Search for the cell housing the specified text and yield its (x, y) center coordinate. 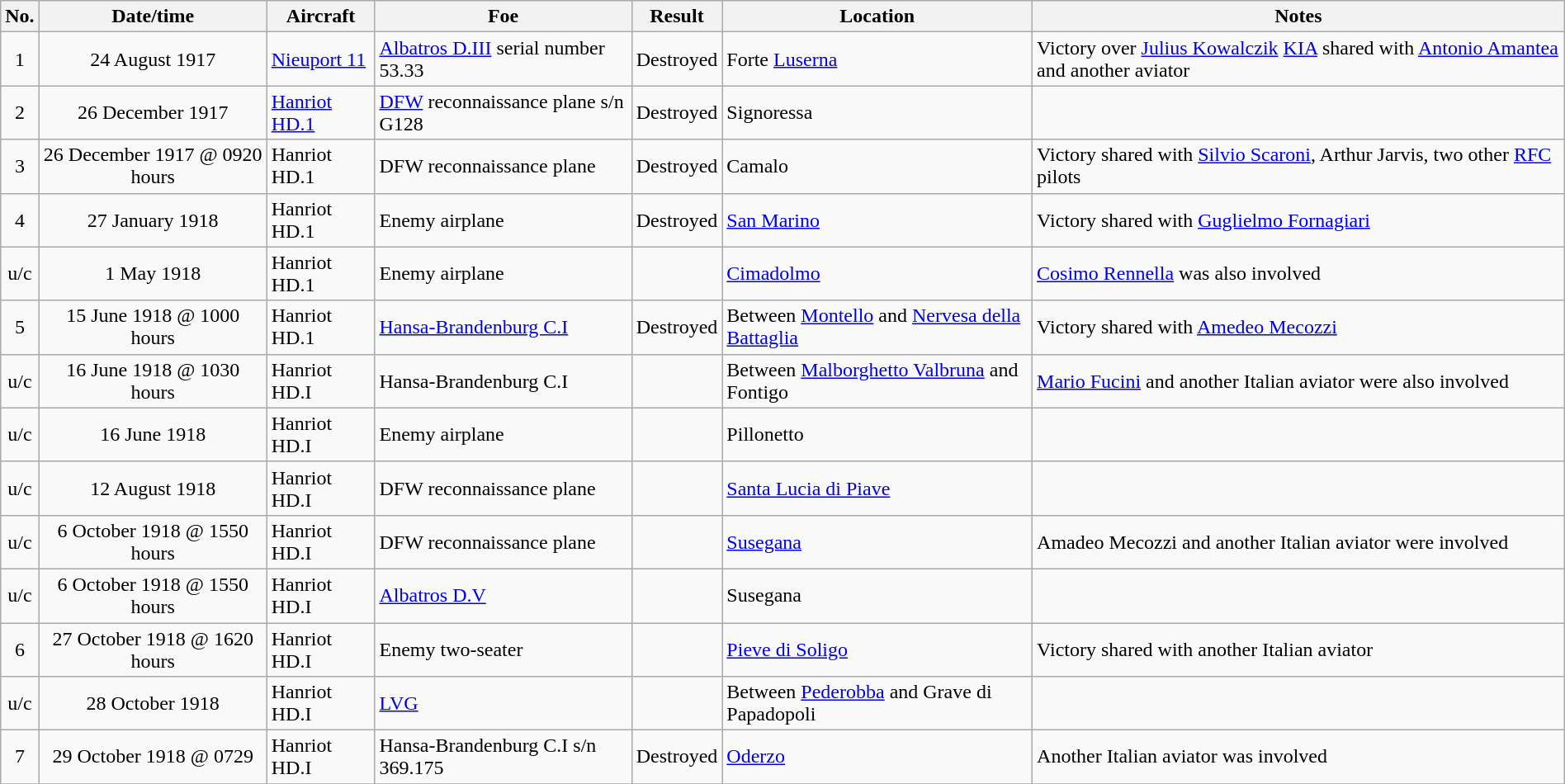
No. (20, 17)
Another Italian aviator was involved (1299, 758)
Aircraft (320, 17)
7 (20, 758)
29 October 1918 @ 0729 (153, 758)
12 August 1918 (153, 489)
5 (20, 327)
Between Malborghetto Valbruna and Fontigo (877, 381)
Oderzo (877, 758)
Between Montello and Nervesa della Battaglia (877, 327)
28 October 1918 (153, 703)
Enemy two-seater (504, 649)
24 August 1917 (153, 59)
Date/time (153, 17)
26 December 1917 (153, 112)
Victory shared with Silvio Scaroni, Arthur Jarvis, two other RFC pilots (1299, 167)
Victory shared with Amedeo Mecozzi (1299, 327)
DFW reconnaissance plane s/n G128 (504, 112)
Hansa-Brandenburg C.I s/n 369.175 (504, 758)
Camalo (877, 167)
Albatros D.III serial number 53.33 (504, 59)
15 June 1918 @ 1000 hours (153, 327)
Victory over Julius Kowalczik KIA shared with Antonio Amantea and another aviator (1299, 59)
LVG (504, 703)
27 January 1918 (153, 220)
Signoressa (877, 112)
3 (20, 167)
Victory shared with Guglielmo Fornagiari (1299, 220)
Santa Lucia di Piave (877, 489)
4 (20, 220)
1 May 1918 (153, 274)
San Marino (877, 220)
Forte Luserna (877, 59)
Victory shared with another Italian aviator (1299, 649)
1 (20, 59)
Notes (1299, 17)
Location (877, 17)
Cimadolmo (877, 274)
16 June 1918 @ 1030 hours (153, 381)
Nieuport 11 (320, 59)
26 December 1917 @ 0920 hours (153, 167)
Result (677, 17)
2 (20, 112)
Mario Fucini and another Italian aviator were also involved (1299, 381)
Pillonetto (877, 434)
16 June 1918 (153, 434)
Foe (504, 17)
Pieve di Soligo (877, 649)
Albatros D.V (504, 596)
Amadeo Mecozzi and another Italian aviator were involved (1299, 541)
6 (20, 649)
Between Pederobba and Grave di Papadopoli (877, 703)
27 October 1918 @ 1620 hours (153, 649)
Cosimo Rennella was also involved (1299, 274)
